Return (x, y) of the center of cell containing provided text 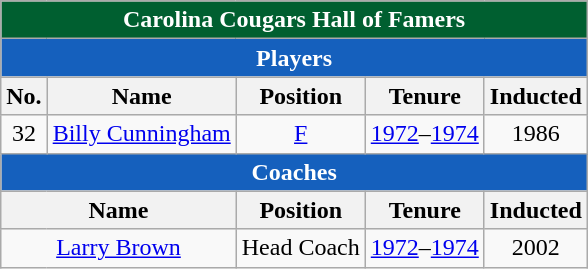
No. (24, 96)
Billy Cunningham (142, 134)
Head Coach (300, 248)
Carolina Cougars Hall of Famers (294, 20)
Larry Brown (118, 248)
32 (24, 134)
Coaches (294, 172)
Players (294, 58)
F (300, 134)
2002 (536, 248)
1986 (536, 134)
